Identify which cell holds the provided text, then report its [x, y] central coordinate. 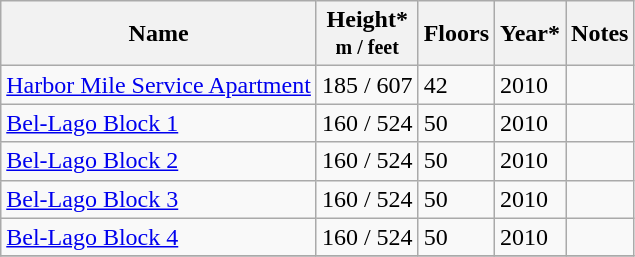
185 / 607 [367, 85]
Bel-Lago Block 1 [159, 123]
Harbor Mile Service Apartment [159, 85]
Height*m / feet [367, 34]
Bel-Lago Block 3 [159, 199]
Bel-Lago Block 2 [159, 161]
Bel-Lago Block 4 [159, 237]
Floors [456, 34]
42 [456, 85]
Notes [600, 34]
Name [159, 34]
Year* [530, 34]
